Capture the cell that displays the provided text and extract its [X, Y] central coordinate. 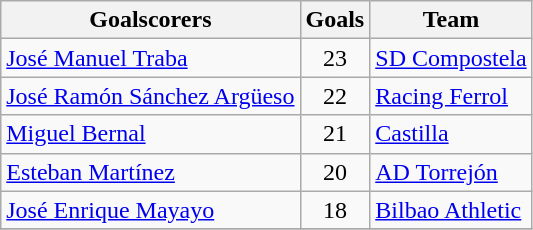
21 [335, 134]
Goals [335, 20]
22 [335, 96]
Racing Ferrol [451, 96]
Castilla [451, 134]
José Manuel Traba [150, 58]
18 [335, 210]
José Ramón Sánchez Argüeso [150, 96]
SD Compostela [451, 58]
Esteban Martínez [150, 172]
Miguel Bernal [150, 134]
20 [335, 172]
José Enrique Mayayo [150, 210]
23 [335, 58]
Goalscorers [150, 20]
Team [451, 20]
Bilbao Athletic [451, 210]
AD Torrejón [451, 172]
